Identify which cell holds the provided text, then report its (X, Y) central coordinate. 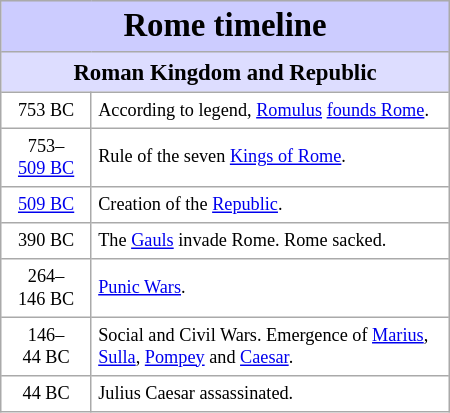
44 BC (46, 393)
Social and Civil Wars. Emergence of Marius, Sulla, Pompey and Caesar. (270, 346)
Creation of the Republic. (270, 204)
Julius Caesar assassinated. (270, 393)
753–509 BC (46, 157)
509 BC (46, 204)
According to legend, Romulus founds Rome. (270, 110)
The Gauls invade Rome. Rome sacked. (270, 240)
Rome timeline (225, 26)
Rule of the seven Kings of Rome. (270, 157)
Roman Kingdom and Republic (225, 71)
Punic Wars. (270, 287)
146–44 BC (46, 346)
753 BC (46, 110)
264–146 BC (46, 287)
390 BC (46, 240)
